Search for the cell housing the specified text and yield its [x, y] center coordinate. 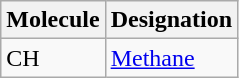
Methane [171, 58]
CH [53, 58]
Designation [171, 20]
Molecule [53, 20]
